Detect which cell encompasses the target text, then output its [X, Y] center coordinate. 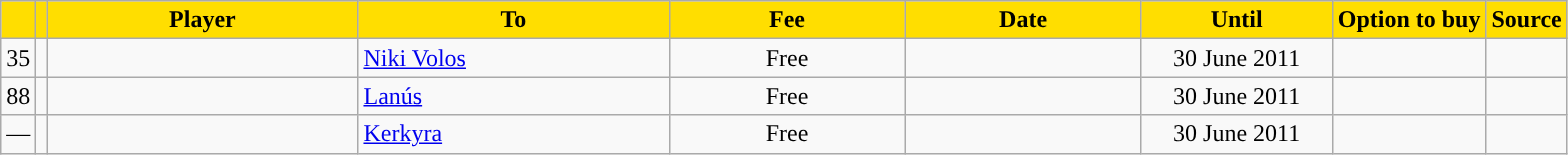
— [18, 134]
Date [1023, 20]
Option to buy [1409, 20]
Fee [787, 20]
Until [1236, 20]
Niki Volos [514, 58]
Kerkyra [514, 134]
Source [1526, 20]
35 [18, 58]
88 [18, 96]
Player [202, 20]
To [514, 20]
Lanús [514, 96]
